From the cell containing the given text, extract its center point as [x, y] coordinate. 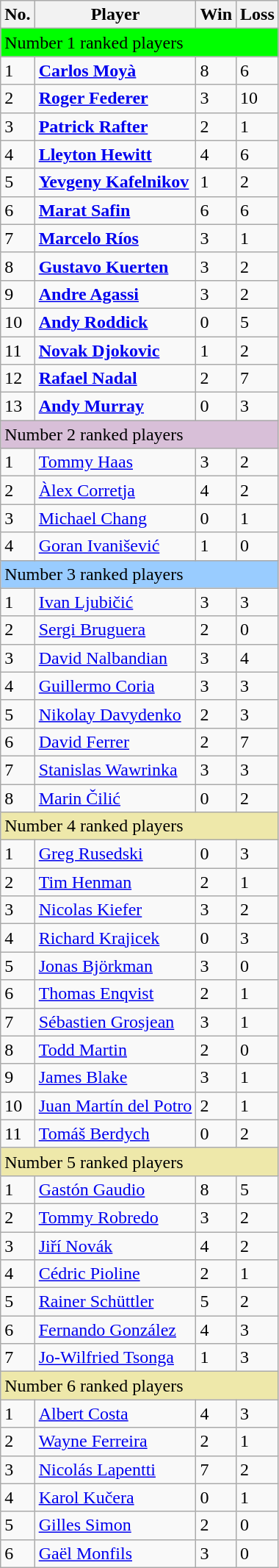
Nicolás Lapentti [115, 1469]
Loss [258, 15]
Guillermo Coria [115, 686]
Todd Martin [115, 1050]
Wayne Ferreira [115, 1442]
Thomas Enqvist [115, 994]
Gaël Monfils [115, 1553]
Lleyton Hewitt [115, 154]
12 [18, 379]
Andy Murray [115, 407]
Number 6 ranked players [139, 1386]
Carlos Moyà [115, 71]
Cédric Pioline [115, 1274]
13 [18, 407]
Fernando González [115, 1330]
Sergi Bruguera [115, 630]
Number 1 ranked players [139, 43]
Marcelo Ríos [115, 238]
Nikolay Davydenko [115, 714]
Andy Roddick [115, 322]
Gastón Gaudio [115, 1189]
Jonas Björkman [115, 966]
Number 4 ranked players [139, 826]
Number 5 ranked players [139, 1161]
Roger Federer [115, 99]
Richard Krajicek [115, 938]
David Nalbandian [115, 658]
Stanislas Wawrinka [115, 770]
Sébastien Grosjean [115, 1022]
Àlex Corretja [115, 490]
Patrick Rafter [115, 126]
Tim Henman [115, 882]
Jo-Wilfried Tsonga [115, 1358]
Number 3 ranked players [139, 574]
Michael Chang [115, 518]
Tommy Robredo [115, 1217]
Greg Rusedski [115, 854]
Andre Agassi [115, 294]
Gilles Simon [115, 1525]
Number 2 ranked players [139, 434]
No. [18, 15]
Albert Costa [115, 1414]
Juan Martín del Potro [115, 1106]
Gustavo Kuerten [115, 266]
Marin Čilić [115, 798]
Rainer Schüttler [115, 1302]
Win [216, 15]
Jiří Novák [115, 1246]
James Blake [115, 1078]
Karol Kučera [115, 1497]
Marat Safin [115, 210]
Tomáš Berdych [115, 1134]
David Ferrer [115, 742]
Ivan Ljubičić [115, 602]
Yevgeny Kafelnikov [115, 182]
Nicolas Kiefer [115, 910]
Player [115, 15]
Goran Ivanišević [115, 546]
Tommy Haas [115, 462]
Rafael Nadal [115, 379]
Novak Djokovic [115, 351]
